Find where the given text appears and provide that cell's center as (x, y) coordinate. 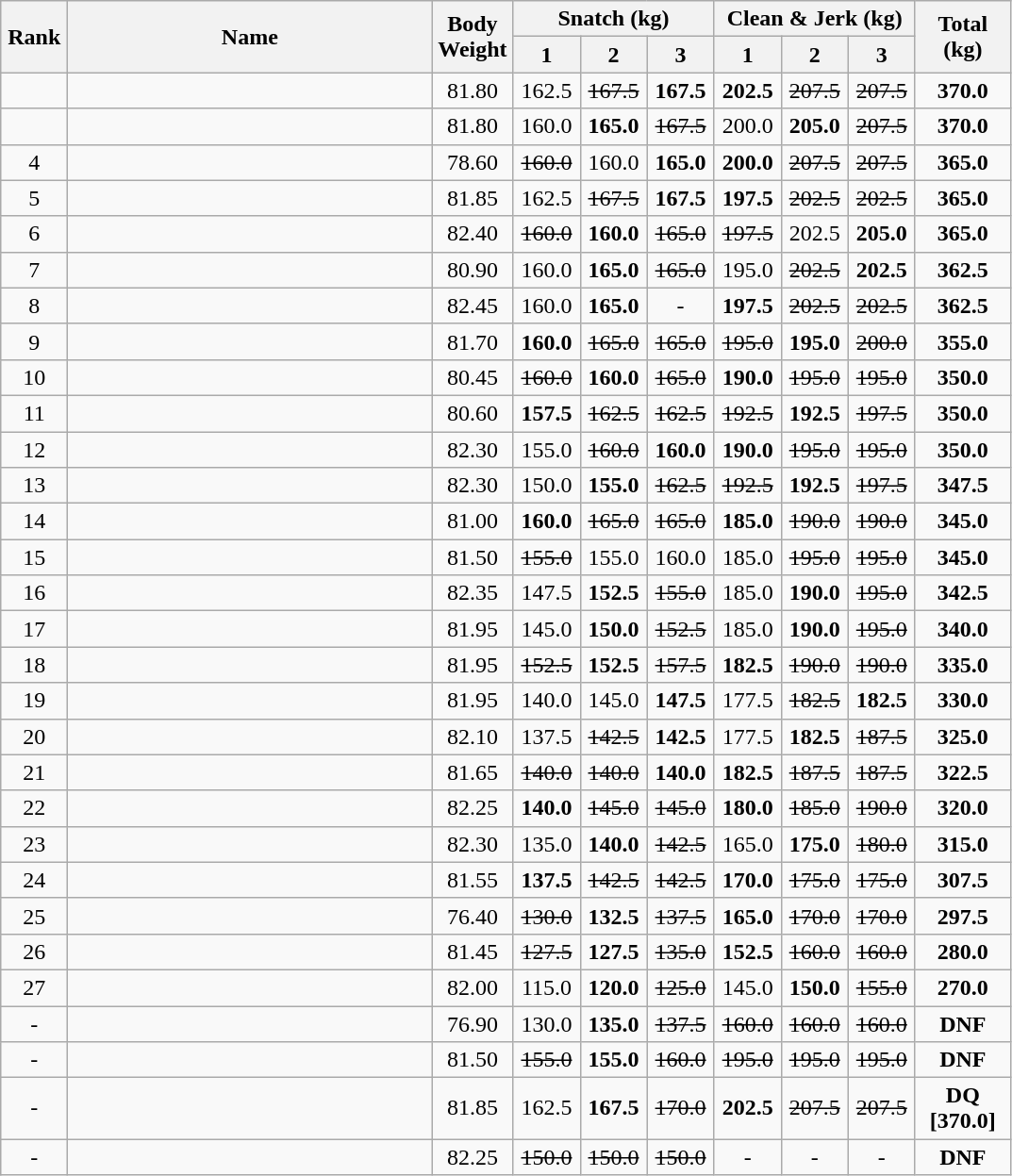
20 (34, 737)
13 (34, 486)
8 (34, 306)
78.60 (473, 162)
280.0 (962, 952)
82.45 (473, 306)
125.0 (681, 987)
Snatch (kg) (613, 19)
14 (34, 522)
7 (34, 270)
342.5 (962, 593)
120.0 (613, 987)
355.0 (962, 341)
23 (34, 844)
24 (34, 880)
11 (34, 413)
22 (34, 808)
297.5 (962, 916)
18 (34, 665)
325.0 (962, 737)
26 (34, 952)
Total (kg) (962, 37)
19 (34, 701)
330.0 (962, 701)
82.00 (473, 987)
340.0 (962, 629)
Body Weight (473, 37)
81.55 (473, 880)
81.45 (473, 952)
Clean & Jerk (kg) (815, 19)
Rank (34, 37)
82.40 (473, 234)
335.0 (962, 665)
320.0 (962, 808)
5 (34, 198)
81.00 (473, 522)
4 (34, 162)
80.60 (473, 413)
81.65 (473, 772)
76.90 (473, 1023)
82.10 (473, 737)
DQ [370.0] (962, 1109)
347.5 (962, 486)
315.0 (962, 844)
Name (250, 37)
6 (34, 234)
132.5 (613, 916)
270.0 (962, 987)
25 (34, 916)
307.5 (962, 880)
80.45 (473, 377)
9 (34, 341)
322.5 (962, 772)
12 (34, 450)
115.0 (547, 987)
76.40 (473, 916)
81.70 (473, 341)
16 (34, 593)
10 (34, 377)
17 (34, 629)
80.90 (473, 270)
15 (34, 557)
82.35 (473, 593)
21 (34, 772)
27 (34, 987)
